Pinpoint the cell where the given text exists, returning its [X, Y] midpoint coordinate. 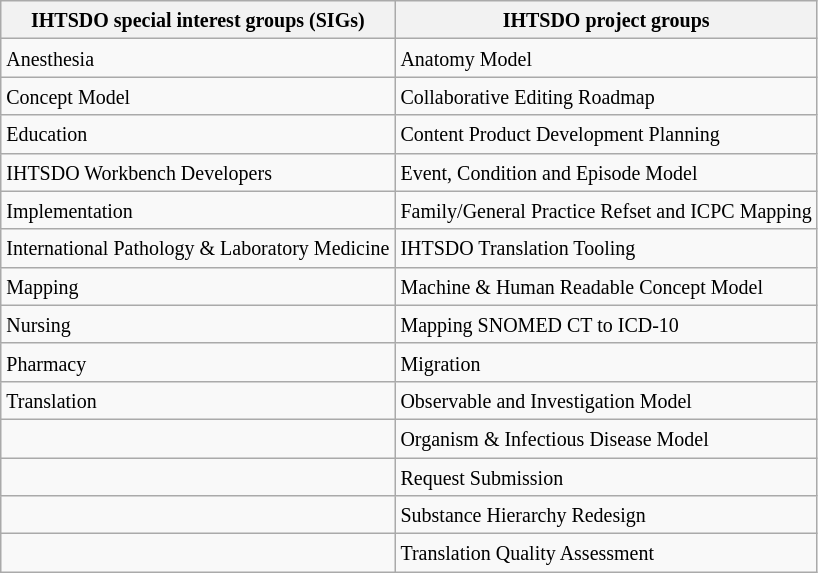
Anesthesia [198, 58]
Anatomy Model [606, 58]
IHTSDO Workbench Developers [198, 172]
Nursing [198, 324]
Migration [606, 362]
Request Submission [606, 477]
IHTSDO special interest groups (SIGs) [198, 20]
Family/General Practice Refset and ICPC Mapping [606, 210]
Substance Hierarchy Redesign [606, 515]
IHTSDO project groups [606, 20]
Translation [198, 400]
Mapping SNOMED CT to ICD-10 [606, 324]
Pharmacy [198, 362]
Mapping [198, 286]
Machine & Human Readable Concept Model [606, 286]
Concept Model [198, 96]
Event, Condition and Episode Model [606, 172]
Content Product Development Planning [606, 134]
Organism & Infectious Disease Model [606, 438]
Translation Quality Assessment [606, 553]
Implementation [198, 210]
International Pathology & Laboratory Medicine [198, 248]
Observable and Investigation Model [606, 400]
Collaborative Editing Roadmap [606, 96]
Education [198, 134]
IHTSDO Translation Tooling [606, 248]
